Pinpoint the cell where the given text exists, returning its (X, Y) midpoint coordinate. 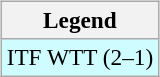
ITF WTT (2–1) (80, 57)
Legend (80, 20)
